Capture the cell that displays the provided text and extract its (X, Y) central coordinate. 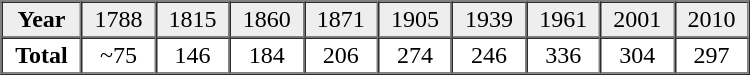
~75 (118, 56)
1860 (267, 20)
1788 (118, 20)
304 (637, 56)
1961 (563, 20)
1939 (489, 20)
274 (415, 56)
1905 (415, 20)
297 (711, 56)
146 (193, 56)
1815 (193, 20)
2001 (637, 20)
Total (42, 56)
246 (489, 56)
1871 (341, 20)
206 (341, 56)
Year (42, 20)
2010 (711, 20)
184 (267, 56)
336 (563, 56)
